Locate the cell with the specified text and output its (x, y) center coordinate. 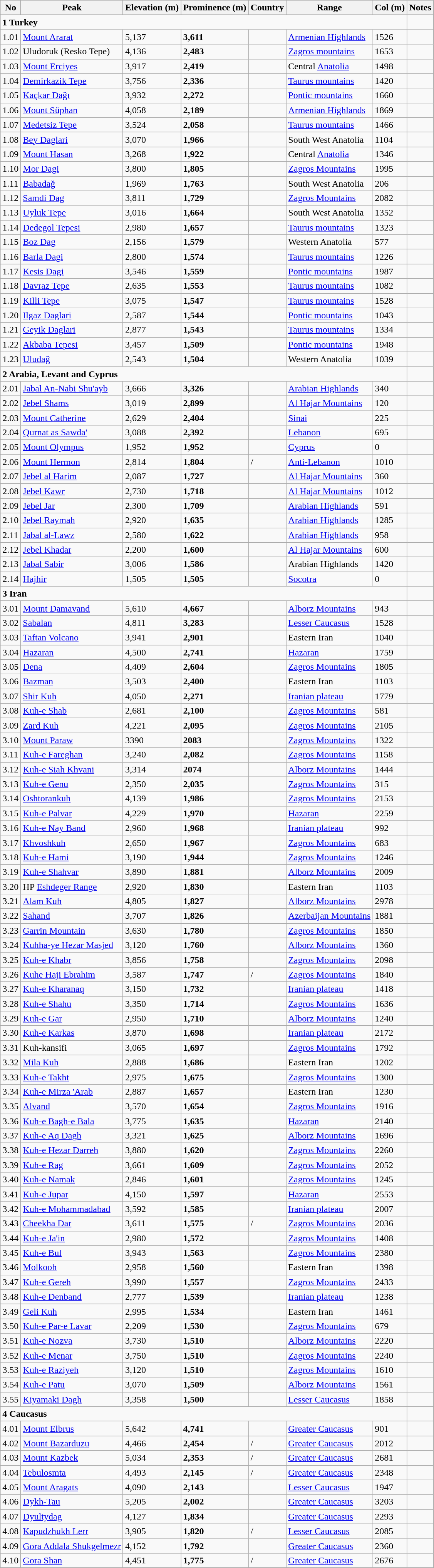
3,358 (152, 1399)
4.09 (11, 1546)
4.07 (11, 1516)
1,969 (152, 184)
2,058 (215, 125)
1,826 (215, 916)
2.09 (11, 506)
Mount Kazbek (72, 1458)
2,543 (152, 359)
1.13 (11, 213)
Range (330, 8)
3.44 (11, 1238)
992 (390, 828)
Sabalan (72, 623)
Taftan Volcano (72, 637)
3.35 (11, 1106)
4.03 (11, 1458)
3,150 (152, 989)
3,016 (152, 213)
1238 (390, 1297)
4.02 (11, 1443)
2,587 (152, 315)
Jebel Jar (72, 506)
1346 (390, 154)
4,500 (152, 652)
1,575 (215, 1224)
Alvand (72, 1106)
3,321 (152, 1136)
2,300 (152, 506)
Mount Elbrus (72, 1429)
Kuh-e Par-e Lavar (72, 1326)
Zagros mountains (330, 52)
Kuh-e Kharanaq (72, 989)
Kuh-e Aq Dagh (72, 1136)
1,534 (215, 1311)
1840 (390, 975)
1,675 (215, 1077)
Kaçkar Dağı (72, 95)
1,697 (215, 1048)
1858 (390, 1399)
Kuh-e Namak (72, 1180)
No (11, 8)
1.03 (11, 66)
2681 (390, 1458)
2,681 (152, 711)
1,820 (215, 1531)
3,075 (152, 301)
3,268 (152, 154)
1010 (390, 462)
3 Iran (204, 593)
1158 (390, 755)
2.01 (11, 388)
2433 (390, 1282)
2.11 (11, 535)
2052 (390, 1165)
5,205 (152, 1502)
3,811 (152, 198)
4,805 (152, 901)
3,707 (152, 916)
4,466 (152, 1443)
1,585 (215, 1209)
1653 (390, 52)
1759 (390, 652)
Kuh-e Gar (72, 1018)
3,592 (152, 1209)
3,546 (152, 271)
Kuh-e Genu (72, 784)
3,917 (152, 66)
1,586 (215, 564)
Geyik Daglari (72, 330)
1,654 (215, 1106)
Kuh-e Menar (72, 1355)
2153 (390, 799)
2293 (390, 1516)
2,650 (152, 843)
Bazman (72, 682)
1.16 (11, 257)
1300 (390, 1077)
3.54 (11, 1385)
1245 (390, 1180)
958 (390, 535)
Lebanon (330, 433)
Mount Bazarduzu (72, 1443)
2553 (390, 1194)
3.04 (11, 652)
1,944 (215, 857)
3.11 (11, 755)
3,457 (152, 344)
Mount Catherine (72, 418)
943 (390, 608)
1,543 (215, 330)
Qurnat as Sawda' (72, 433)
Gora Addala Shukgelmezr (72, 1546)
3,990 (152, 1282)
683 (390, 843)
4,139 (152, 799)
3.10 (11, 740)
1,968 (215, 828)
3,800 (152, 169)
1,760 (215, 945)
1,574 (215, 257)
1,709 (215, 506)
3.20 (11, 886)
Kuh-e Siah Khvani (72, 769)
3.48 (11, 1297)
Jebel Khadar (72, 550)
3.40 (11, 1180)
1.07 (11, 125)
4.08 (11, 1531)
3,587 (152, 975)
1,544 (215, 315)
1398 (390, 1267)
Mount Süphan (72, 110)
3,856 (152, 960)
Sahand (72, 916)
1240 (390, 1018)
Jabal Sabir (72, 564)
1,622 (215, 535)
3.27 (11, 989)
1.19 (11, 301)
Hajhir (72, 579)
Kuh-e Patu (72, 1385)
3.37 (11, 1136)
1,834 (215, 1516)
4,409 (152, 667)
2,777 (152, 1297)
3,775 (152, 1121)
1,714 (215, 1004)
1850 (390, 931)
3.08 (11, 711)
1.18 (11, 286)
1916 (390, 1106)
1561 (390, 1385)
1,600 (215, 550)
2.07 (11, 476)
1,547 (215, 301)
1,601 (215, 1180)
2,353 (215, 1458)
1,530 (215, 1326)
2007 (390, 1209)
3,890 (152, 872)
1,698 (215, 1033)
3.06 (11, 682)
2.03 (11, 418)
1696 (390, 1136)
2083 (215, 740)
Boz Dag (72, 242)
3.16 (11, 828)
Jebel Kawr (72, 491)
Medetsiz Tepe (72, 125)
Dyultydag (72, 1516)
Geli Kuh (72, 1311)
1,597 (215, 1194)
2.02 (11, 403)
206 (390, 184)
3.26 (11, 975)
3.53 (11, 1370)
3,088 (152, 433)
3,240 (152, 755)
1881 (390, 916)
Kuh-e Shahu (72, 1004)
1660 (390, 95)
Oshtorankuh (72, 799)
Kuh-e Nozva (72, 1341)
1.01 (11, 37)
2360 (390, 1546)
4,058 (152, 110)
Kuh-e Takht (72, 1077)
1,572 (215, 1238)
1,805 (215, 169)
3.38 (11, 1150)
2,002 (215, 1502)
3,570 (152, 1106)
3,661 (152, 1165)
3.23 (11, 931)
4.10 (11, 1560)
1,830 (215, 886)
4,667 (215, 608)
Ilgaz Daglari (72, 315)
2,604 (215, 667)
2.14 (11, 579)
1610 (390, 1370)
Anti-Lebanon (330, 462)
2140 (390, 1121)
3.01 (11, 608)
2,741 (215, 652)
Jabal An-Nabi Shu'ayb (72, 388)
Kuh-e Khabr (72, 960)
1,504 (215, 359)
Mor Dagi (72, 169)
1636 (390, 1004)
3.49 (11, 1311)
3.31 (11, 1048)
3,750 (152, 1355)
1,732 (215, 989)
Kuhe Haji Ebrahim (72, 975)
1323 (390, 227)
Kuh-e Bul (72, 1253)
1805 (390, 667)
Mount Damavand (72, 608)
1.12 (11, 198)
1,729 (215, 198)
2,209 (152, 1326)
Kuh-e Karkas (72, 1033)
1202 (390, 1062)
1,780 (215, 931)
3.34 (11, 1092)
1,775 (215, 1560)
2348 (390, 1473)
2,958 (152, 1267)
2,730 (152, 491)
Peak (72, 8)
4.05 (11, 1487)
1869 (390, 110)
Jebel Raymah (72, 520)
340 (390, 388)
3,666 (152, 388)
1322 (390, 740)
2,035 (215, 784)
901 (390, 1429)
3.07 (11, 696)
3.19 (11, 872)
Kuh-e Nay Band (72, 828)
3,730 (152, 1341)
3.03 (11, 637)
2,271 (215, 696)
2,200 (152, 550)
1,710 (215, 1018)
1,827 (215, 901)
1.23 (11, 359)
1,579 (215, 242)
Mount Ararat (72, 37)
Khvoshkuh (72, 843)
Kuh-e Raziyeh (72, 1370)
3,756 (152, 81)
Kuh-e Mohammadabad (72, 1209)
4,741 (215, 1429)
2676 (390, 1560)
1418 (390, 989)
2098 (390, 960)
HP Eshdeger Range (72, 886)
2,975 (152, 1077)
2,877 (152, 330)
3,065 (152, 1048)
Dedegol Tepesi (72, 227)
3.12 (11, 769)
1.17 (11, 271)
3390 (152, 740)
2,635 (152, 286)
1408 (390, 1238)
1,559 (215, 271)
3,350 (152, 1004)
1246 (390, 857)
1,620 (215, 1150)
2,960 (152, 828)
3.52 (11, 1355)
3,943 (152, 1253)
2,100 (215, 711)
4,221 (152, 725)
2 Arabia, Levant and Cyprus (204, 374)
1779 (390, 696)
1466 (390, 125)
2,580 (152, 535)
3,503 (152, 682)
3.29 (11, 1018)
1498 (390, 66)
360 (390, 476)
Kuh-e Palvar (72, 813)
2,400 (215, 682)
4.04 (11, 1473)
Uludağ (72, 359)
1012 (390, 491)
Socotra (330, 579)
1792 (390, 1048)
3.25 (11, 960)
Shir Kuh (72, 696)
4.01 (11, 1429)
3.39 (11, 1165)
Jebel al Harim (72, 476)
Kuh-e Bagh-e Bala (72, 1121)
2.13 (11, 564)
3,006 (152, 564)
Bey Daglari (72, 139)
3,283 (215, 623)
2978 (390, 901)
1.02 (11, 52)
1334 (390, 330)
1,727 (215, 476)
2.12 (11, 550)
1230 (390, 1092)
581 (390, 711)
Kuh-e Shab (72, 711)
Mount Erciyes (72, 66)
4,090 (152, 1487)
Sinai (330, 418)
2,814 (152, 462)
2105 (390, 725)
2260 (390, 1150)
2,846 (152, 1180)
3,870 (152, 1033)
3.51 (11, 1341)
577 (390, 242)
3.15 (11, 813)
1444 (390, 769)
1082 (390, 286)
1,966 (215, 139)
Garrin Mountain (72, 931)
Cheekha Dar (72, 1224)
1987 (390, 271)
Killi Tepe (72, 301)
3,314 (152, 769)
1,758 (215, 960)
2,899 (215, 403)
Kuh-e Fareghan (72, 755)
4,152 (152, 1546)
Kuhha-ye Hezar Masjed (72, 945)
1.04 (11, 81)
2,095 (215, 725)
4.06 (11, 1502)
1,563 (215, 1253)
Dena (72, 667)
3.50 (11, 1326)
1,625 (215, 1136)
1,609 (215, 1165)
Tebulosmta (72, 1473)
2012 (390, 1443)
3,932 (152, 95)
1,804 (215, 462)
Akbaba Tepesi (72, 344)
4,451 (152, 1560)
1948 (390, 344)
4 Caucasus (204, 1414)
3.17 (11, 843)
3,326 (215, 388)
2,887 (152, 1092)
Zard Kuh (72, 725)
1,881 (215, 872)
2,143 (215, 1487)
Azerbaijan Mountains (330, 916)
2.10 (11, 520)
2082 (390, 198)
Mount Aragats (72, 1487)
4,150 (152, 1194)
Mount Olympus (72, 447)
1043 (390, 315)
3.41 (11, 1194)
Country (267, 8)
600 (390, 550)
4,136 (152, 52)
2,950 (152, 1018)
1.21 (11, 330)
3,019 (152, 403)
1,686 (215, 1062)
3.24 (11, 945)
5,034 (152, 1458)
2,336 (215, 81)
Kuh-e Ja'in (72, 1238)
1039 (390, 359)
Alam Kuh (72, 901)
1461 (390, 1311)
1,986 (215, 799)
315 (390, 784)
3,524 (152, 125)
2074 (215, 769)
2,392 (215, 433)
5,137 (152, 37)
Demirkazik Tepe (72, 81)
2,082 (215, 755)
2,454 (215, 1443)
1 Turkey (204, 22)
591 (390, 506)
1526 (390, 37)
2,272 (215, 95)
1.20 (11, 315)
Uludoruk (Resko Tepe) (72, 52)
1352 (390, 213)
3.05 (11, 667)
2.06 (11, 462)
3.14 (11, 799)
Kesis Dagi (72, 271)
4,050 (152, 696)
1.09 (11, 154)
Kuh-e Mirza 'Arab (72, 1092)
2.08 (11, 491)
3,630 (152, 931)
4,811 (152, 623)
3.02 (11, 623)
1947 (390, 1487)
Mount Hermon (72, 462)
4,127 (152, 1516)
4,493 (152, 1473)
2,888 (152, 1062)
Davraz Tepe (72, 286)
2259 (390, 813)
2009 (390, 872)
1360 (390, 945)
3.43 (11, 1224)
679 (390, 1326)
2,087 (152, 476)
1,922 (215, 154)
1,967 (215, 843)
3.55 (11, 1399)
1,664 (215, 213)
3.36 (11, 1121)
Mount Hasan (72, 154)
2,419 (215, 66)
1040 (390, 637)
3.28 (11, 1004)
3.45 (11, 1253)
2220 (390, 1341)
695 (390, 433)
1,539 (215, 1297)
1.15 (11, 242)
225 (390, 418)
Elevation (m) (152, 8)
Col (m) (390, 8)
Kuh-e Rag (72, 1165)
Kuh-e Denband (72, 1297)
Kuh-e Shahvar (72, 872)
5,642 (152, 1429)
3.47 (11, 1282)
2,901 (215, 637)
5,610 (152, 608)
Molkooh (72, 1267)
1,763 (215, 184)
1226 (390, 257)
Prominence (m) (215, 8)
3.13 (11, 784)
2240 (390, 1355)
2036 (390, 1224)
3,941 (152, 637)
2,483 (215, 52)
3.22 (11, 916)
1,557 (215, 1282)
1.22 (11, 344)
Gora Shan (72, 1560)
120 (390, 403)
3203 (390, 1502)
3.21 (11, 901)
1,500 (215, 1399)
2,350 (152, 784)
3.42 (11, 1209)
2172 (390, 1033)
1.14 (11, 227)
Kapudzhukh Lerr (72, 1531)
2.04 (11, 433)
3.33 (11, 1077)
2,800 (152, 257)
Notes (420, 8)
Mila Kuh (72, 1062)
2380 (390, 1253)
3,190 (152, 857)
4,229 (152, 813)
1,560 (215, 1267)
Kiyamaki Dagh (72, 1399)
Kuh-kansifi (72, 1048)
Kuh-e Hezar Darreh (72, 1150)
1.11 (11, 184)
1995 (390, 169)
2,404 (215, 418)
2,995 (152, 1311)
3.18 (11, 857)
3,905 (152, 1531)
Jebel Shams (72, 403)
1285 (390, 520)
1.08 (11, 139)
2,156 (152, 242)
Barla Dagi (72, 257)
Mount Paraw (72, 740)
1,792 (215, 1546)
2,189 (215, 110)
3.30 (11, 1033)
1,747 (215, 975)
Jabal al-Lawz (72, 535)
1104 (390, 139)
1,970 (215, 813)
2085 (390, 1531)
1,718 (215, 491)
Kuh-e Gereh (72, 1282)
2.05 (11, 447)
Kuh-e Jupar (72, 1194)
Samdi Dag (72, 198)
3,880 (152, 1150)
3.46 (11, 1267)
3.32 (11, 1062)
2,145 (215, 1473)
1.05 (11, 95)
1.10 (11, 169)
2,629 (152, 418)
Kuh-e Hami (72, 857)
Uyluk Tepe (72, 213)
1,553 (215, 286)
Dykh-Tau (72, 1502)
Cyprus (330, 447)
3.09 (11, 725)
Babadağ (72, 184)
1.06 (11, 110)
